Return the (x, y) coordinate for the center point of the cell that contains the specified text.  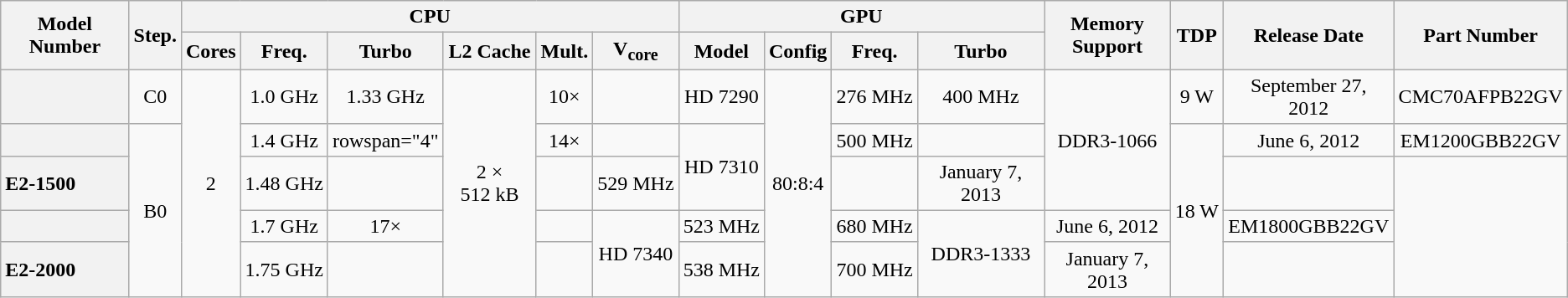
Step. (155, 35)
B0 (155, 210)
GPU (861, 17)
529 MHz (636, 182)
C0 (155, 97)
CMC70AFPB22GV (1481, 97)
September 27, 2012 (1308, 97)
rowspan="4" (385, 140)
Vcore (636, 51)
276 MHz (874, 97)
680 MHz (874, 226)
E2-2000 (65, 270)
538 MHz (721, 270)
Config (797, 51)
TDP (1196, 35)
E2-1500 (65, 182)
Model (721, 51)
17× (385, 226)
80:8:4 (797, 182)
CPU (430, 17)
1.4 GHz (284, 140)
Mult. (565, 51)
523 MHz (721, 226)
700 MHz (874, 270)
HD 7290 (721, 97)
1.33 GHz (385, 97)
Release Date (1308, 35)
2 × 512 kB (489, 182)
1.7 GHz (284, 226)
Model Number (65, 35)
9 W (1196, 97)
1.0 GHz (284, 97)
Part Number (1481, 35)
14× (565, 140)
EM1800GBB22GV (1308, 226)
DDR3-1066 (1107, 140)
L2 Cache (489, 51)
500 MHz (874, 140)
Cores (211, 51)
MemorySupport (1107, 35)
1.75 GHz (284, 270)
HD 7310 (721, 167)
2 (211, 182)
18 W (1196, 210)
EM1200GBB22GV (1481, 140)
400 MHz (980, 97)
HD 7340 (636, 253)
10× (565, 97)
DDR3-1333 (980, 253)
1.48 GHz (284, 182)
